For the text-containing cell, return its midpoint in [x, y] coordinate format. 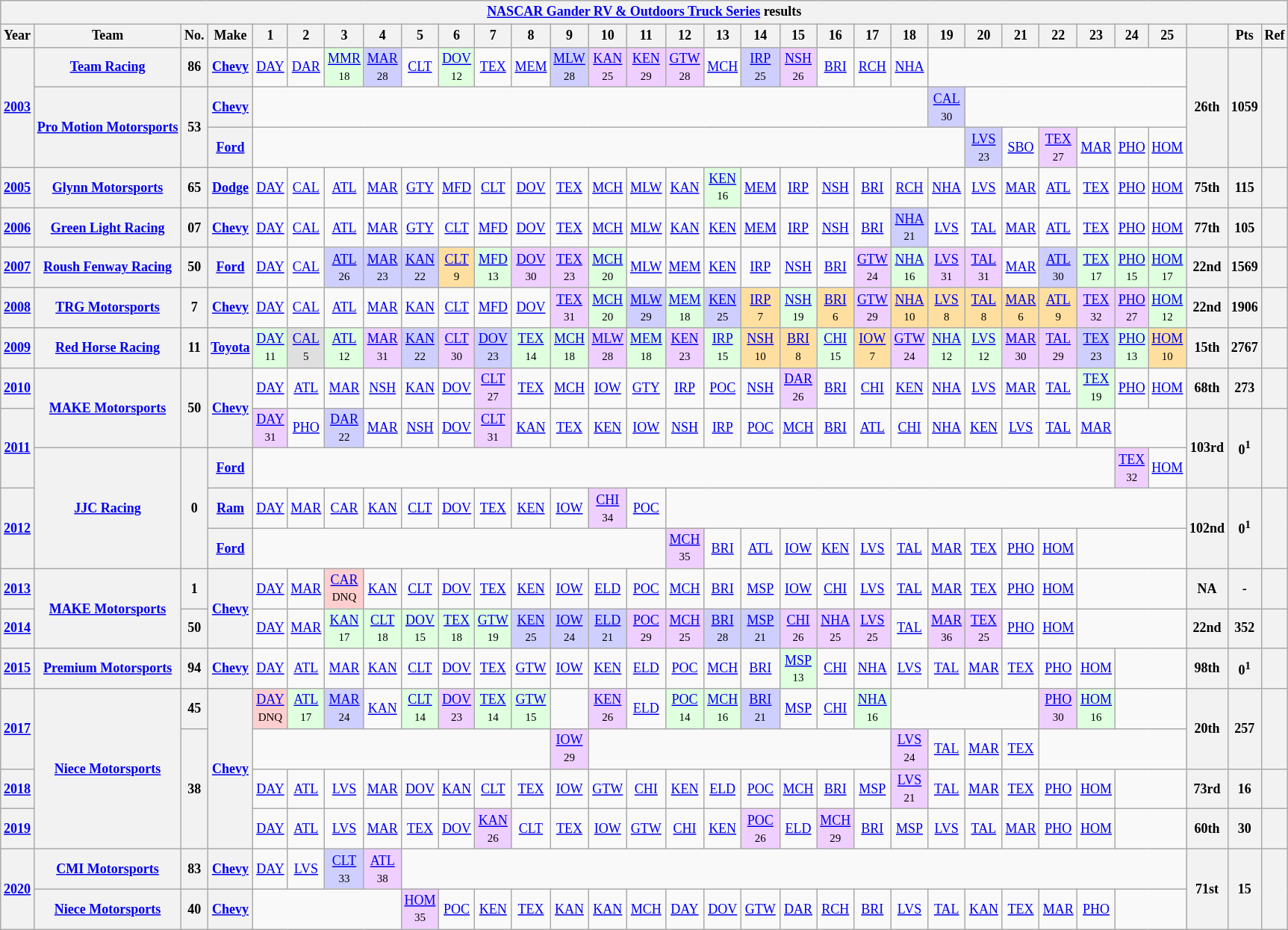
POC14 [685, 709]
GTW15 [531, 709]
TRG Motorsports [108, 308]
NSH19 [798, 308]
DOV30 [531, 267]
257 [1244, 729]
SBO [1021, 147]
17 [873, 36]
ATL26 [345, 267]
GTW28 [685, 67]
ATL30 [1059, 267]
DAYDNQ [270, 709]
NHA25 [836, 628]
TAL8 [984, 308]
1569 [1244, 267]
ATL12 [345, 348]
77th [1207, 228]
2007 [18, 267]
IRP25 [760, 67]
2015 [18, 669]
103rd [1207, 448]
2005 [18, 187]
2008 [18, 308]
Glynn Motorsports [108, 187]
HOM16 [1096, 709]
Make [230, 36]
MCH25 [685, 628]
2010 [18, 388]
Team [108, 36]
115 [1244, 187]
Premium Motorsports [108, 669]
CHI34 [608, 508]
KAN17 [345, 628]
26th [1207, 108]
MMR18 [345, 67]
75th [1207, 187]
MCH29 [836, 829]
2767 [1244, 348]
MAR6 [1021, 308]
MFD13 [493, 267]
LVS31 [947, 267]
KAN26 [493, 829]
HOM10 [1168, 348]
MCH18 [569, 348]
MAR30 [1021, 348]
Pts [1244, 36]
60th [1207, 829]
PHO15 [1132, 267]
MSP21 [760, 628]
ATL38 [382, 869]
73rd [1207, 789]
MAR36 [947, 628]
IRP7 [760, 308]
CAL5 [306, 348]
ELD21 [608, 628]
MSP13 [798, 669]
22 [1059, 36]
Ref [1275, 36]
8 [531, 36]
2003 [18, 108]
71st [1207, 889]
NASCAR Gander RV & Outdoors Truck Series results [644, 12]
PHO30 [1059, 709]
38 [194, 789]
Green Light Racing [108, 228]
Team Racing [108, 67]
07 [194, 228]
JJC Racing [108, 508]
9 [569, 36]
Year [18, 36]
23 [1096, 36]
Roush Fenway Racing [108, 267]
DOV15 [420, 628]
MAR31 [382, 348]
NA [1207, 589]
No. [194, 36]
30 [1244, 829]
TEX31 [569, 308]
2012 [18, 527]
LVS23 [984, 147]
LVS25 [873, 628]
273 [1244, 388]
IOW29 [569, 749]
NHA21 [909, 228]
KEN26 [608, 709]
MCH35 [685, 548]
4 [382, 36]
18 [909, 36]
DAR22 [345, 428]
NHA12 [947, 348]
IOW7 [873, 348]
HOM35 [420, 909]
2013 [18, 589]
POC26 [760, 829]
CHI15 [836, 348]
CLT31 [493, 428]
CLT14 [420, 709]
DAY31 [270, 428]
TEX27 [1059, 147]
ATL17 [306, 709]
352 [1244, 628]
MAR28 [382, 67]
LVS21 [909, 789]
Ram [230, 508]
68th [1207, 388]
45 [194, 709]
PHO27 [1132, 308]
DAY11 [270, 348]
TEX17 [1096, 267]
Dodge [230, 187]
2009 [18, 348]
53 [194, 127]
LVS24 [909, 749]
1906 [1244, 308]
CLT30 [457, 348]
102nd [1207, 527]
2006 [18, 228]
14 [760, 36]
- [1244, 589]
TEX18 [457, 628]
CHI26 [798, 628]
KEN29 [646, 67]
MLW29 [646, 308]
CAR [345, 508]
12 [685, 36]
BRI8 [798, 348]
KAN25 [608, 67]
MAR24 [345, 709]
1059 [1244, 108]
2 [306, 36]
98th [1207, 669]
40 [194, 909]
5 [420, 36]
0 [194, 508]
DOV12 [457, 67]
DAR26 [798, 388]
HOM17 [1168, 267]
2014 [18, 628]
MAR23 [382, 267]
LVS8 [947, 308]
2019 [18, 829]
3 [345, 36]
CLT27 [493, 388]
2018 [18, 789]
CLT9 [457, 267]
105 [1244, 228]
IOW24 [569, 628]
86 [194, 67]
TEX19 [1096, 388]
15th [1207, 348]
GTW29 [873, 308]
6 [457, 36]
BRI6 [836, 308]
KEN23 [685, 348]
13 [723, 36]
CARDNQ [345, 589]
TEX25 [984, 628]
20 [984, 36]
GTW19 [493, 628]
21 [1021, 36]
PHO13 [1132, 348]
2020 [18, 889]
94 [194, 669]
IRP15 [723, 348]
POC29 [646, 628]
2017 [18, 729]
NSH26 [798, 67]
BRI28 [723, 628]
TAL31 [984, 267]
NHA10 [909, 308]
ATL9 [1059, 308]
25 [1168, 36]
KEN16 [723, 187]
LVS12 [984, 348]
CLT18 [382, 628]
HOM12 [1168, 308]
2011 [18, 448]
65 [194, 187]
19 [947, 36]
CAL30 [947, 108]
CLT33 [345, 869]
Red Horse Racing [108, 348]
TAL29 [1059, 348]
MCH16 [723, 709]
10 [608, 36]
Toyota [230, 348]
24 [1132, 36]
83 [194, 869]
BRI21 [760, 709]
CMI Motorsports [108, 869]
Pro Motion Motorsports [108, 127]
20th [1207, 729]
NSH10 [760, 348]
